Extract the (x, y) coordinate from the center of the cell holding the provided text.  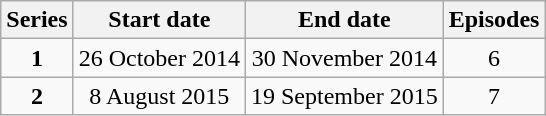
19 September 2015 (344, 96)
Series (37, 20)
2 (37, 96)
1 (37, 58)
8 August 2015 (159, 96)
End date (344, 20)
7 (494, 96)
26 October 2014 (159, 58)
Start date (159, 20)
30 November 2014 (344, 58)
6 (494, 58)
Episodes (494, 20)
